Locate the cell with the specified text and output its (X, Y) center coordinate. 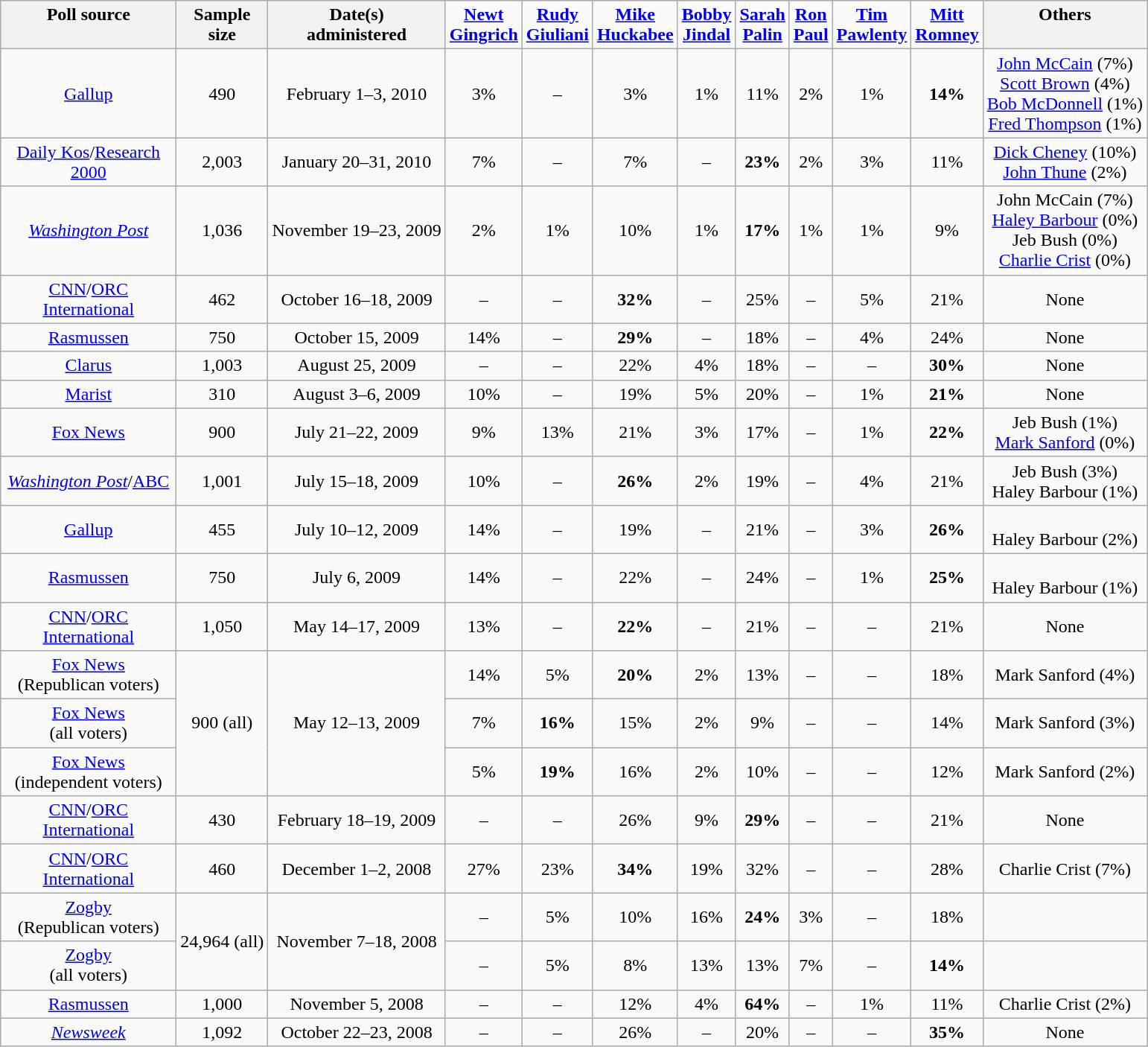
Charlie Crist (2%) (1065, 1004)
Jeb Bush (3%)Haley Barbour (1%) (1065, 481)
Mark Sanford (3%) (1065, 724)
John McCain (7%) Scott Brown (4%) Bob McDonnell (1%) Fred Thompson (1%) (1065, 94)
Jeb Bush (1%)Mark Sanford (0%) (1065, 432)
430 (222, 821)
May 12–13, 2009 (357, 724)
8% (635, 965)
August 3–6, 2009 (357, 394)
Washington Post (89, 231)
30% (947, 366)
Clarus (89, 366)
Newt Gingrich (484, 25)
Mark Sanford (4%) (1065, 675)
455 (222, 529)
Tim Pawlenty (872, 25)
Mark Sanford (2%) (1065, 771)
John McCain (7%) Haley Barbour (0%) Jeb Bush (0%)Charlie Crist (0%) (1065, 231)
490 (222, 94)
Marist (89, 394)
November 7–18, 2008 (357, 941)
35% (947, 1032)
64% (762, 1004)
May 14–17, 2009 (357, 626)
Daily Kos/Research 2000 (89, 162)
July 6, 2009 (357, 578)
Sarah Palin (762, 25)
Fox News(Republican voters) (89, 675)
1,036 (222, 231)
August 25, 2009 (357, 366)
Washington Post/ABC (89, 481)
October 15, 2009 (357, 337)
October 22–23, 2008 (357, 1032)
1,000 (222, 1004)
Ron Paul (811, 25)
2,003 (222, 162)
34% (635, 868)
Date(s) administered (357, 25)
Poll source (89, 25)
Others (1065, 25)
462 (222, 299)
July 21–22, 2009 (357, 432)
460 (222, 868)
Fox News(all voters) (89, 724)
Zogby(all voters) (89, 965)
Bobby Jindal (707, 25)
1,003 (222, 366)
December 1–2, 2008 (357, 868)
24,964 (all) (222, 941)
Mitt Romney (947, 25)
1,001 (222, 481)
1,050 (222, 626)
15% (635, 724)
Samplesize (222, 25)
Rudy Giuliani (557, 25)
October 16–18, 2009 (357, 299)
January 20–31, 2010 (357, 162)
Charlie Crist (7%) (1065, 868)
27% (484, 868)
July 15–18, 2009 (357, 481)
310 (222, 394)
February 1–3, 2010 (357, 94)
Fox News (89, 432)
Haley Barbour (2%) (1065, 529)
28% (947, 868)
Dick Cheney (10%) John Thune (2%) (1065, 162)
Newsweek (89, 1032)
1,092 (222, 1032)
Fox News(independent voters) (89, 771)
900 (all) (222, 724)
900 (222, 432)
February 18–19, 2009 (357, 821)
Haley Barbour (1%) (1065, 578)
November 19–23, 2009 (357, 231)
Mike Huckabee (635, 25)
Zogby(Republican voters) (89, 917)
July 10–12, 2009 (357, 529)
November 5, 2008 (357, 1004)
